Provide the [x, y] coordinate of the cell's center where the given text is located.  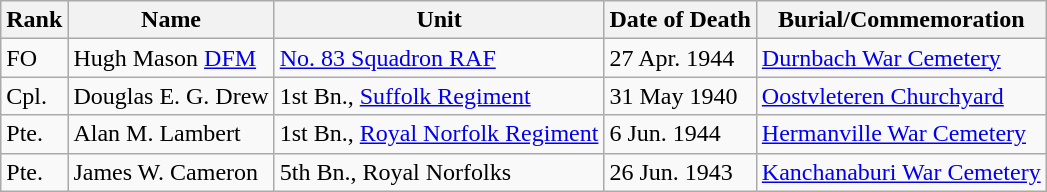
Oostvleteren Churchyard [901, 96]
Douglas E. G. Drew [171, 96]
Hermanville War Cemetery [901, 134]
Durnbach War Cemetery [901, 58]
Cpl. [34, 96]
5th Bn., Royal Norfolks [439, 172]
31 May 1940 [680, 96]
Alan M. Lambert [171, 134]
Burial/Commemoration [901, 20]
26 Jun. 1943 [680, 172]
James W. Cameron [171, 172]
1st Bn., Royal Norfolk Regiment [439, 134]
Unit [439, 20]
Hugh Mason DFM [171, 58]
Name [171, 20]
27 Apr. 1944 [680, 58]
Date of Death [680, 20]
6 Jun. 1944 [680, 134]
FO [34, 58]
Kanchanaburi War Cemetery [901, 172]
1st Bn., Suffolk Regiment [439, 96]
No. 83 Squadron RAF [439, 58]
Rank [34, 20]
